Pinpoint the cell where the given text exists, returning its [X, Y] midpoint coordinate. 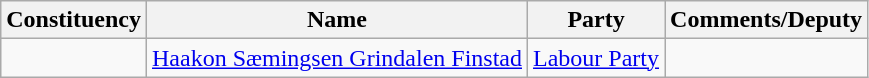
Labour Party [596, 58]
Comments/Deputy [766, 20]
Name [336, 20]
Constituency [74, 20]
Party [596, 20]
Haakon Sæmingsen Grindalen Finstad [336, 58]
